Locate the cell with the specified text and output its [X, Y] center coordinate. 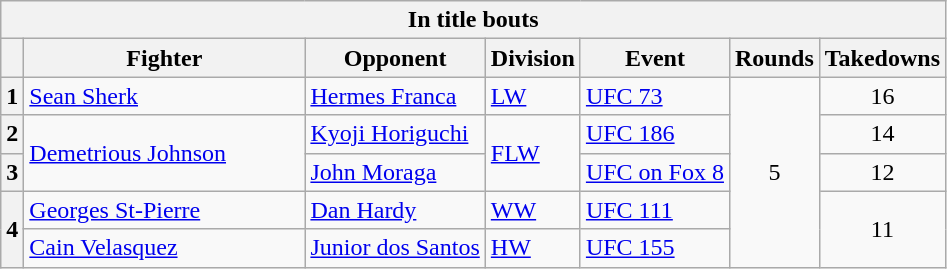
John Moraga [395, 172]
Junior dos Santos [395, 248]
Takedowns [882, 58]
HW [532, 248]
Fighter [164, 58]
UFC 73 [654, 96]
Cain Velasquez [164, 248]
Event [654, 58]
Division [532, 58]
Rounds [774, 58]
LW [532, 96]
Demetrious Johnson [164, 153]
5 [774, 172]
WW [532, 210]
UFC 111 [654, 210]
Hermes Franca [395, 96]
2 [12, 134]
UFC 186 [654, 134]
Kyoji Horiguchi [395, 134]
Sean Sherk [164, 96]
12 [882, 172]
UFC on Fox 8 [654, 172]
11 [882, 229]
16 [882, 96]
Dan Hardy [395, 210]
In title bouts [474, 20]
Georges St-Pierre [164, 210]
UFC 155 [654, 248]
3 [12, 172]
14 [882, 134]
Opponent [395, 58]
4 [12, 229]
1 [12, 96]
FLW [532, 153]
